Capture the cell that displays the provided text and extract its (x, y) central coordinate. 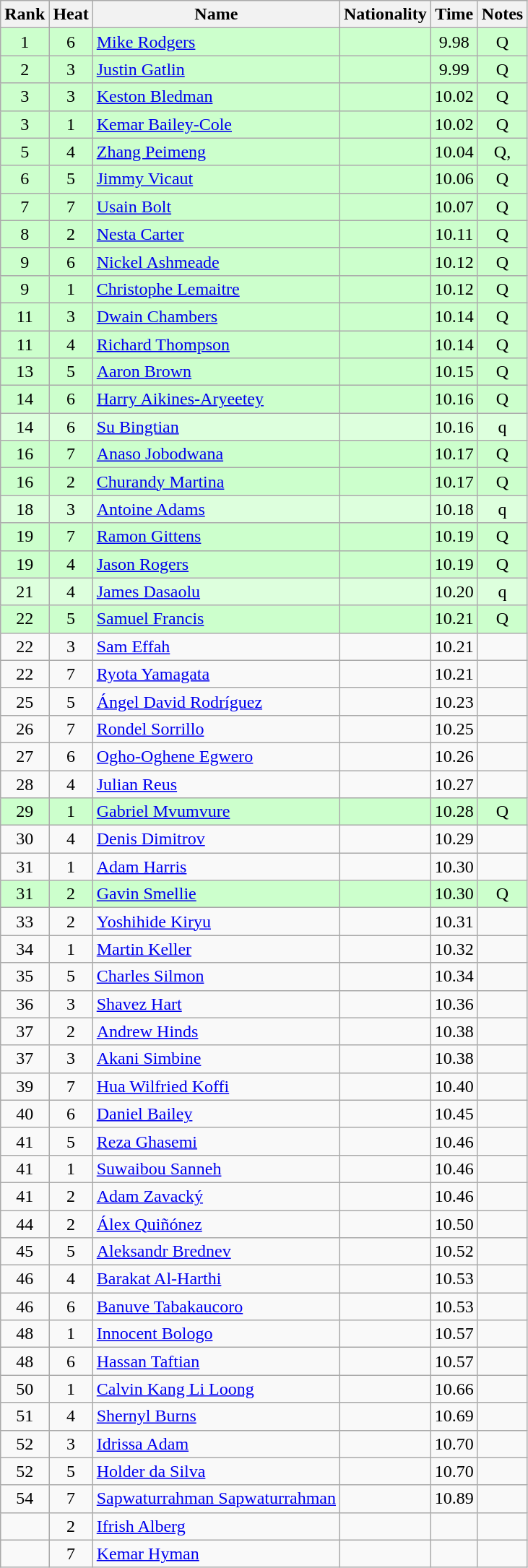
9.98 (454, 42)
30 (25, 839)
Nesta Carter (216, 234)
40 (25, 1114)
Shernyl Burns (216, 1416)
Name (216, 14)
34 (25, 949)
10.40 (454, 1086)
21 (25, 592)
Nationality (386, 14)
10.32 (454, 949)
Álex Quiñónez (216, 1224)
10.66 (454, 1389)
Banuve Tabakaucoro (216, 1307)
10.25 (454, 729)
10.50 (454, 1224)
10.45 (454, 1114)
10.29 (454, 839)
10.89 (454, 1499)
Shavez Hart (216, 1004)
Hassan Taftian (216, 1361)
Ogho-Oghene Egwero (216, 756)
Adam Harris (216, 867)
33 (25, 922)
Reza Ghasemi (216, 1141)
10.26 (454, 756)
10.11 (454, 234)
Barakat Al-Harthi (216, 1279)
Suwaibou Sanneh (216, 1169)
Antoine Adams (216, 509)
Rondel Sorrillo (216, 729)
Ramon Gittens (216, 537)
10.27 (454, 784)
Adam Zavacký (216, 1196)
Christophe Lemaitre (216, 289)
Ifrish Alberg (216, 1526)
Daniel Bailey (216, 1114)
Usain Bolt (216, 207)
Hua Wilfried Koffi (216, 1086)
Aaron Brown (216, 372)
10.28 (454, 812)
Ryota Yamagata (216, 674)
13 (25, 372)
10.52 (454, 1252)
Yoshihide Kiryu (216, 922)
25 (25, 701)
Innocent Bologo (216, 1334)
Keston Bledman (216, 97)
Charles Silmon (216, 976)
Ángel David Rodríguez (216, 701)
26 (25, 729)
10.20 (454, 592)
45 (25, 1252)
10.18 (454, 509)
Heat (71, 14)
9.99 (454, 69)
10.69 (454, 1416)
10.23 (454, 701)
Calvin Kang Li Loong (216, 1389)
54 (25, 1499)
Akani Simbine (216, 1059)
Kemar Hyman (216, 1554)
8 (25, 234)
Jimmy Vicaut (216, 179)
Anaso Jobodwana (216, 454)
10.34 (454, 976)
51 (25, 1416)
Rank (25, 14)
Martin Keller (216, 949)
28 (25, 784)
35 (25, 976)
Kemar Bailey-Cole (216, 124)
36 (25, 1004)
29 (25, 812)
Nickel Ashmeade (216, 261)
Q, (502, 152)
Harry Aikines-Aryeetey (216, 399)
27 (25, 756)
39 (25, 1086)
Holder da Silva (216, 1471)
Dwain Chambers (216, 316)
Sapwaturrahman Sapwaturrahman (216, 1499)
Jason Rogers (216, 564)
Idrissa Adam (216, 1444)
Justin Gatlin (216, 69)
Notes (502, 14)
Time (454, 14)
Samuel Francis (216, 619)
Zhang Peimeng (216, 152)
Churandy Martina (216, 482)
Denis Dimitrov (216, 839)
10.31 (454, 922)
James Dasaolu (216, 592)
Andrew Hinds (216, 1031)
Aleksandr Brednev (216, 1252)
Gabriel Mvumvure (216, 812)
Mike Rodgers (216, 42)
50 (25, 1389)
Gavin Smellie (216, 894)
10.04 (454, 152)
Richard Thompson (216, 345)
Sam Effah (216, 646)
10.36 (454, 1004)
Su Bingtian (216, 427)
44 (25, 1224)
10.15 (454, 372)
18 (25, 509)
10.06 (454, 179)
10.07 (454, 207)
Julian Reus (216, 784)
